For the text-containing cell, return its midpoint in [x, y] coordinate format. 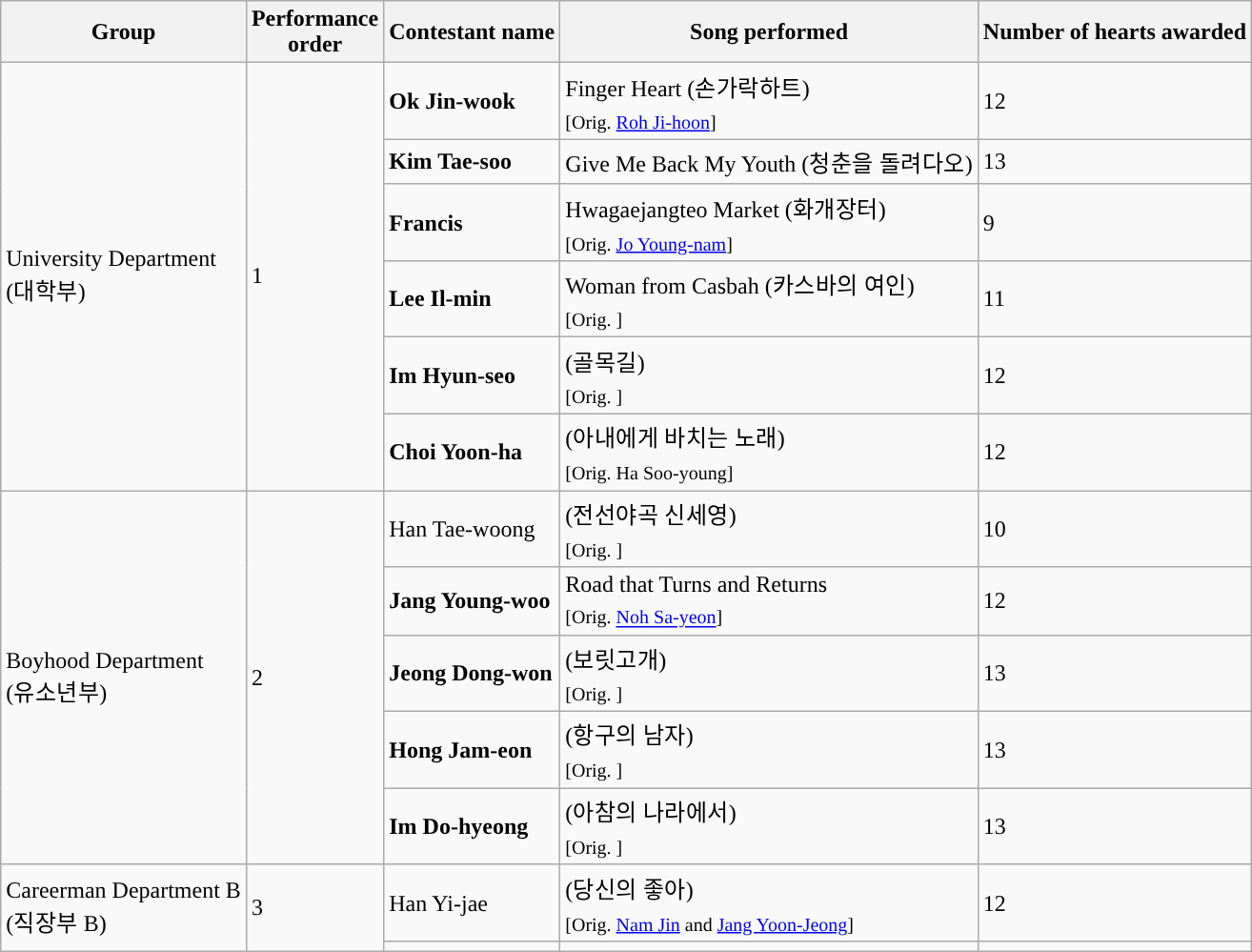
Hong Jam-eon [473, 750]
Im Do-hyeong [473, 826]
University Department(대학부) [124, 276]
Choi Yoon-ha [473, 452]
11 [1115, 299]
(골목길)[Orig. ] [770, 375]
Han Yi-jae [473, 902]
Lee Il-min [473, 299]
Careerman Department B(직장부 B) [124, 907]
Han Tae-woong [473, 529]
Number of hearts awarded [1115, 32]
Contestant name [473, 32]
Jeong Dong-won [473, 673]
(당신의 좋아)[Orig. Nam Jin and Jang Yoon-Jeong] [770, 902]
(전선야곡 신세영)[Orig. ] [770, 529]
(항구의 남자)[Orig. ] [770, 750]
3 [314, 907]
(아참의 나라에서)[Orig. ] [770, 826]
9 [1115, 222]
2 [314, 679]
Group [124, 32]
(보릿고개)[Orig. ] [770, 673]
1 [314, 276]
(아내에게 바치는 노래)[Orig. Ha Soo-young] [770, 452]
Performanceorder [314, 32]
Boyhood Department(유소년부) [124, 679]
Im Hyun-seo [473, 375]
Kim Tae-soo [473, 162]
Song performed [770, 32]
Woman from Casbah (카스바의 여인)[Orig. ] [770, 299]
Road that Turns and Returns[Orig. Noh Sa-yeon] [770, 600]
Hwagaejangteo Market (화개장터)[Orig. Jo Young-nam] [770, 222]
Ok Jin-wook [473, 101]
Finger Heart (손가락하트)[Orig. Roh Ji-hoon] [770, 101]
Francis [473, 222]
Give Me Back My Youth (청춘을 돌려다오) [770, 162]
Jang Young-woo [473, 600]
10 [1115, 529]
